Locate the cell with the specified text and output its (x, y) center coordinate. 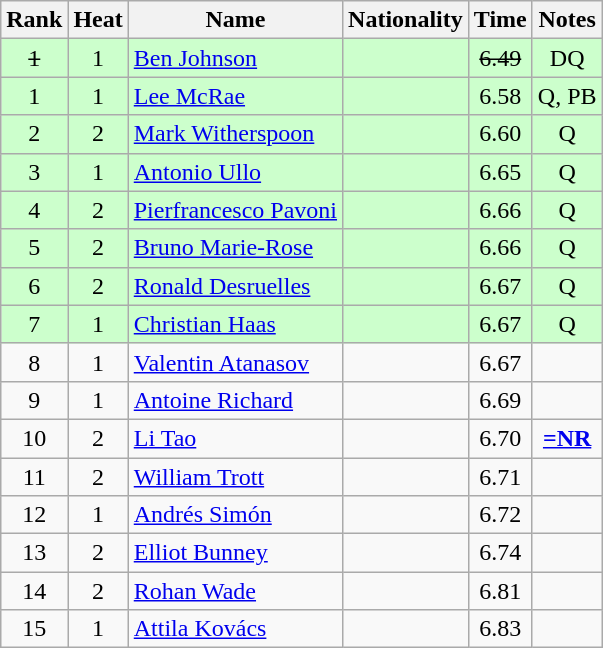
Heat (98, 20)
4 (34, 210)
Elliot Bunney (235, 553)
15 (34, 629)
6.81 (500, 591)
Attila Kovács (235, 629)
Q, PB (567, 96)
6.72 (500, 515)
Andrés Simón (235, 515)
14 (34, 591)
7 (34, 324)
Bruno Marie-Rose (235, 248)
6.70 (500, 438)
6.60 (500, 134)
Notes (567, 20)
Time (500, 20)
6.69 (500, 400)
13 (34, 553)
9 (34, 400)
10 (34, 438)
DQ (567, 58)
Christian Haas (235, 324)
8 (34, 362)
6.83 (500, 629)
Antonio Ullo (235, 172)
Pierfrancesco Pavoni (235, 210)
Valentin Atanasov (235, 362)
Name (235, 20)
Ben Johnson (235, 58)
Rank (34, 20)
=NR (567, 438)
6.71 (500, 477)
12 (34, 515)
6.58 (500, 96)
Antoine Richard (235, 400)
6.74 (500, 553)
Rohan Wade (235, 591)
6.65 (500, 172)
11 (34, 477)
6.49 (500, 58)
William Trott (235, 477)
Li Tao (235, 438)
Mark Witherspoon (235, 134)
5 (34, 248)
3 (34, 172)
6 (34, 286)
Nationality (406, 20)
Lee McRae (235, 96)
Ronald Desruelles (235, 286)
